From the cell containing the given text, extract its center point as [X, Y] coordinate. 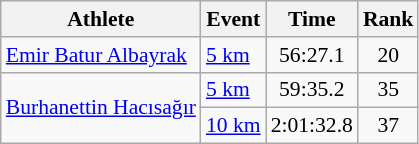
10 km [234, 126]
Time [312, 19]
56:27.1 [312, 55]
35 [388, 90]
Event [234, 19]
Athlete [101, 19]
2:01:32.8 [312, 126]
37 [388, 126]
Rank [388, 19]
20 [388, 55]
Emir Batur Albayrak [101, 55]
59:35.2 [312, 90]
Burhanettin Hacısağır [101, 108]
